Output the [x, y] coordinate of the center of the cell containing the given text.  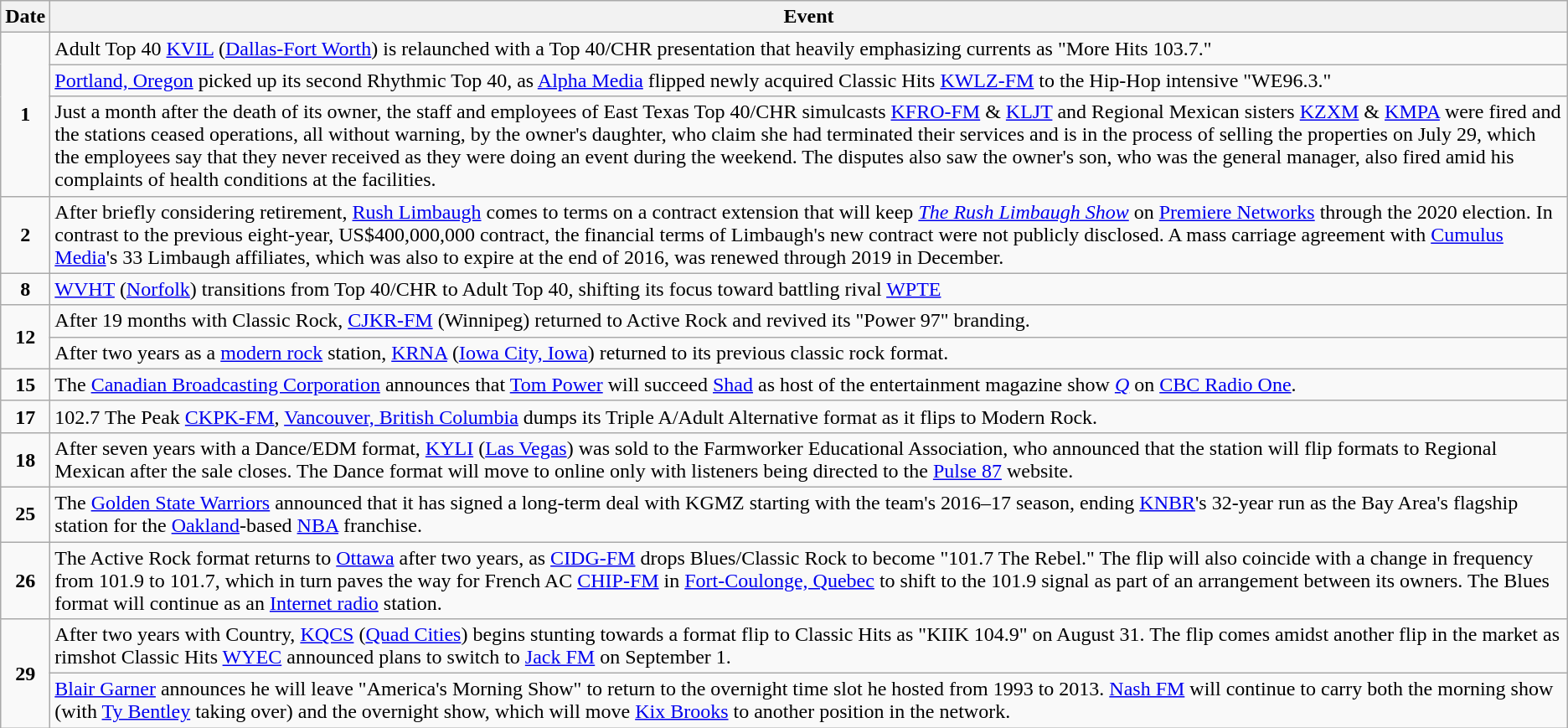
15 [25, 385]
Date [25, 17]
After 19 months with Classic Rock, CJKR-FM (Winnipeg) returned to Active Rock and revived its "Power 97" branding. [809, 321]
29 [25, 674]
After two years as a modern rock station, KRNA (Iowa City, Iowa) returned to its previous classic rock format. [809, 353]
17 [25, 416]
1 [25, 114]
The Canadian Broadcasting Corporation announces that Tom Power will succeed Shad as host of the entertainment magazine show Q on CBC Radio One. [809, 385]
26 [25, 580]
WVHT (Norfolk) transitions from Top 40/CHR to Adult Top 40, shifting its focus toward battling rival WPTE [809, 289]
Portland, Oregon picked up its second Rhythmic Top 40, as Alpha Media flipped newly acquired Classic Hits KWLZ-FM to the Hip-Hop intensive "WE96.3." [809, 80]
18 [25, 459]
12 [25, 337]
25 [25, 514]
Event [809, 17]
Adult Top 40 KVIL (Dallas-Fort Worth) is relaunched with a Top 40/CHR presentation that heavily emphasizing currents as "More Hits 103.7." [809, 49]
8 [25, 289]
2 [25, 235]
102.7 The Peak CKPK-FM, Vancouver, British Columbia dumps its Triple A/Adult Alternative format as it flips to Modern Rock. [809, 416]
